Scan for the cell matching the given text and deliver its [X, Y] coordinate at center. 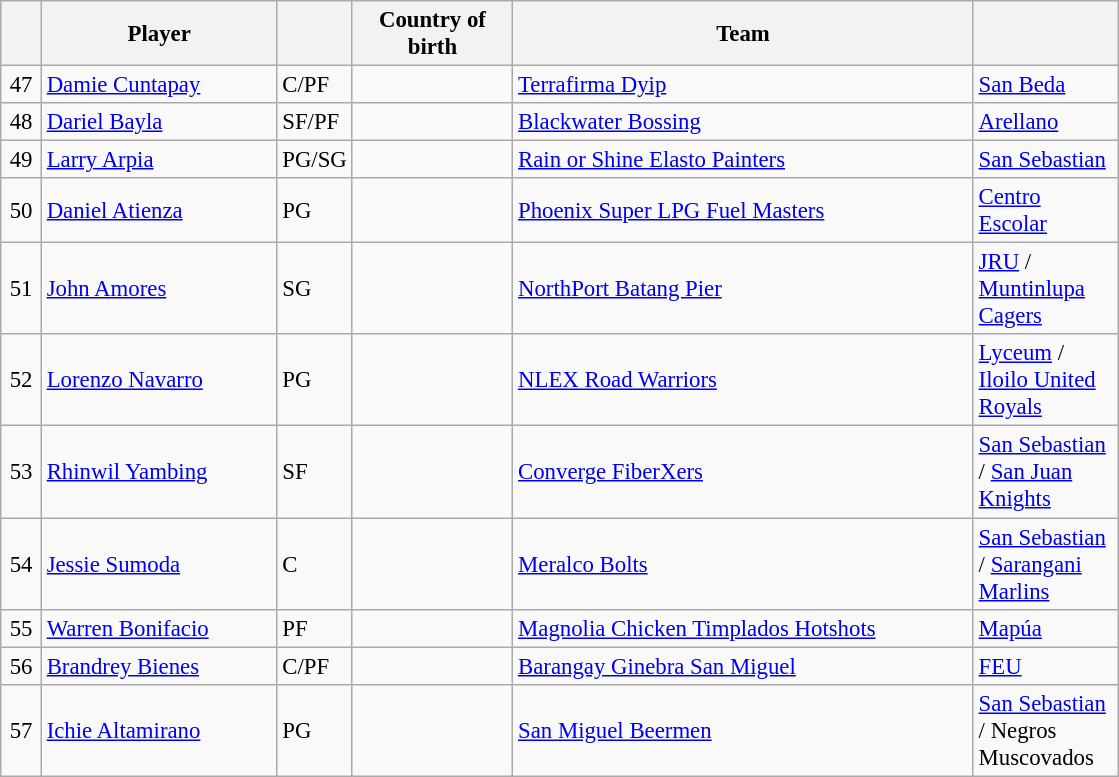
Dariel Bayla [159, 122]
Country of birth [432, 34]
John Amores [159, 289]
C [314, 564]
Barangay Ginebra San Miguel [744, 666]
Meralco Bolts [744, 564]
Player [159, 34]
Rain or Shine Elasto Painters [744, 160]
52 [22, 380]
56 [22, 666]
55 [22, 628]
Damie Cuntapay [159, 85]
SF [314, 472]
Brandrey Bienes [159, 666]
San Sebastian [1046, 160]
San Sebastian / San Juan Knights [1046, 472]
Mapúa [1046, 628]
Lorenzo Navarro [159, 380]
PG/SG [314, 160]
JRU / Muntinlupa Cagers [1046, 289]
San Beda [1046, 85]
NLEX Road Warriors [744, 380]
Jessie Sumoda [159, 564]
Lyceum / Iloilo United Royals [1046, 380]
Magnolia Chicken Timplados Hotshots [744, 628]
Larry Arpia [159, 160]
Converge FiberXers [744, 472]
48 [22, 122]
Phoenix Super LPG Fuel Masters [744, 210]
San Sebastian / Negros Muscovados [1046, 730]
Arellano [1046, 122]
San Sebastian / Sarangani Marlins [1046, 564]
57 [22, 730]
Daniel Atienza [159, 210]
San Miguel Beermen [744, 730]
51 [22, 289]
Team [744, 34]
Warren Bonifacio [159, 628]
Rhinwil Yambing [159, 472]
Centro Escolar [1046, 210]
NorthPort Batang Pier [744, 289]
SF/PF [314, 122]
49 [22, 160]
53 [22, 472]
PF [314, 628]
47 [22, 85]
Ichie Altamirano [159, 730]
50 [22, 210]
FEU [1046, 666]
Blackwater Bossing [744, 122]
54 [22, 564]
SG [314, 289]
Terrafirma Dyip [744, 85]
